Pinpoint the cell where the given text exists, returning its [x, y] midpoint coordinate. 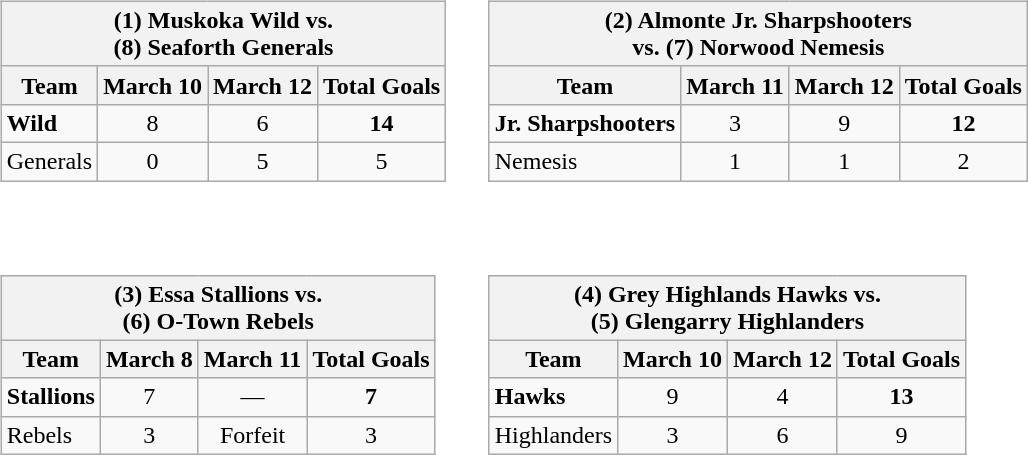
March 8 [149, 359]
— [252, 397]
Nemesis [585, 161]
Hawks [553, 397]
(3) Essa Stallions vs.(6) O-Town Rebels [218, 308]
(1) Muskoka Wild vs.(8) Seaforth Generals [223, 34]
8 [153, 123]
14 [381, 123]
2 [963, 161]
(2) Almonte Jr. Sharpshootersvs. (7) Norwood Nemesis [758, 34]
13 [901, 397]
Generals [49, 161]
Rebels [50, 435]
12 [963, 123]
Wild [49, 123]
0 [153, 161]
Forfeit [252, 435]
(4) Grey Highlands Hawks vs.(5) Glengarry Highlanders [727, 308]
Stallions [50, 397]
Highlanders [553, 435]
4 [783, 397]
Jr. Sharpshooters [585, 123]
